Locate the cell with the specified text and output its (x, y) center coordinate. 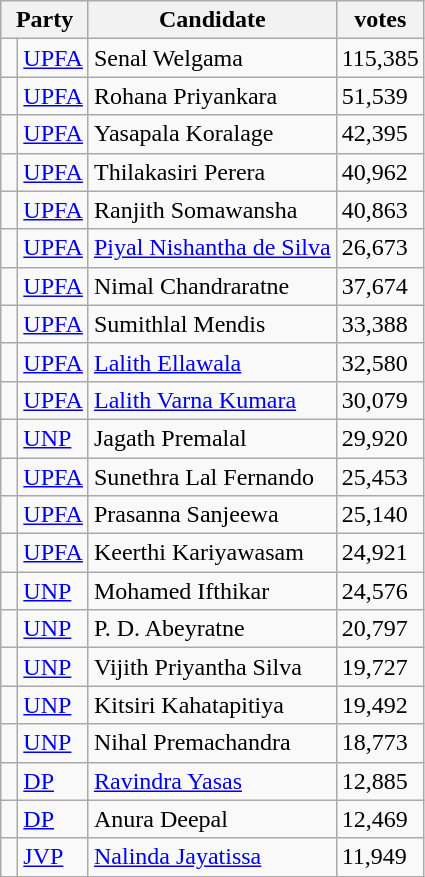
40,863 (380, 210)
40,962 (380, 172)
12,469 (380, 819)
P. D. Abeyratne (212, 629)
26,673 (380, 248)
Lalith Varna Kumara (212, 400)
Nimal Chandraratne (212, 286)
24,921 (380, 553)
32,580 (380, 362)
42,395 (380, 134)
votes (380, 20)
Nalinda Jayatissa (212, 857)
11,949 (380, 857)
Piyal Nishantha de Silva (212, 248)
Kitsiri Kahatapitiya (212, 705)
30,079 (380, 400)
Rohana Priyankara (212, 96)
Vijith Priyantha Silva (212, 667)
Thilakasiri Perera (212, 172)
Ravindra Yasas (212, 781)
Candidate (212, 20)
12,885 (380, 781)
Jagath Premalal (212, 438)
Lalith Ellawala (212, 362)
Ranjith Somawansha (212, 210)
19,492 (380, 705)
51,539 (380, 96)
33,388 (380, 324)
20,797 (380, 629)
Keerthi Kariyawasam (212, 553)
Senal Welgama (212, 58)
29,920 (380, 438)
19,727 (380, 667)
Prasanna Sanjeewa (212, 515)
JVP (54, 857)
115,385 (380, 58)
Party (45, 20)
Nihal Premachandra (212, 743)
25,453 (380, 477)
Yasapala Koralage (212, 134)
24,576 (380, 591)
18,773 (380, 743)
Mohamed Ifthikar (212, 591)
Anura Deepal (212, 819)
Sumithlal Mendis (212, 324)
25,140 (380, 515)
Sunethra Lal Fernando (212, 477)
37,674 (380, 286)
